Detect which cell encompasses the target text, then output its (X, Y) center coordinate. 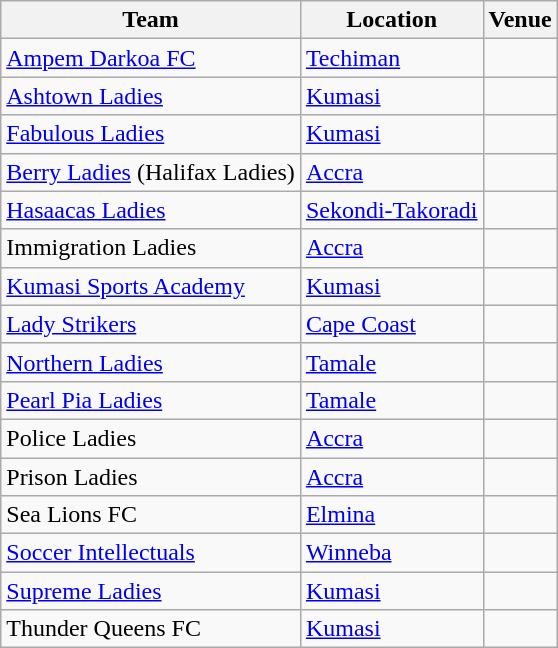
Immigration Ladies (151, 248)
Pearl Pia Ladies (151, 400)
Team (151, 20)
Fabulous Ladies (151, 134)
Cape Coast (392, 324)
Lady Strikers (151, 324)
Sekondi-Takoradi (392, 210)
Venue (520, 20)
Kumasi Sports Academy (151, 286)
Ampem Darkoa FC (151, 58)
Prison Ladies (151, 477)
Ashtown Ladies (151, 96)
Location (392, 20)
Sea Lions FC (151, 515)
Elmina (392, 515)
Supreme Ladies (151, 591)
Berry Ladies (Halifax Ladies) (151, 172)
Soccer Intellectuals (151, 553)
Northern Ladies (151, 362)
Hasaacas Ladies (151, 210)
Thunder Queens FC (151, 629)
Winneba (392, 553)
Police Ladies (151, 438)
Techiman (392, 58)
